Detect which cell encompasses the target text, then output its [X, Y] center coordinate. 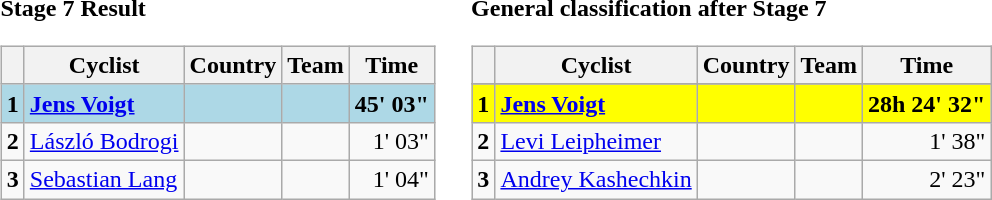
1' 38" [926, 141]
2' 23" [926, 179]
Levi Leipheimer [596, 141]
28h 24' 32" [926, 103]
Andrey Kashechkin [596, 179]
Sebastian Lang [104, 179]
László Bodrogi [104, 141]
1' 04" [392, 179]
45' 03" [392, 103]
1' 03" [392, 141]
